Locate the cell with the specified text and output its [X, Y] center coordinate. 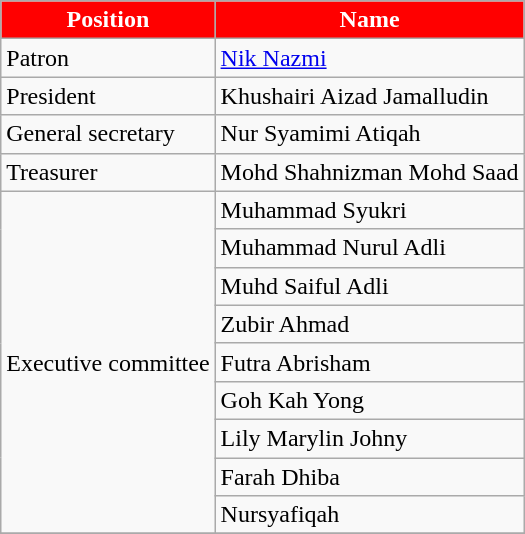
Muhd Saiful Adli [370, 286]
Muhammad Syukri [370, 210]
Khushairi Aizad Jamalludin [370, 96]
Goh Kah Yong [370, 400]
President [108, 96]
Farah Dhiba [370, 477]
Mohd Shahnizman Mohd Saad [370, 172]
Nur Syamimi Atiqah [370, 134]
Position [108, 20]
Executive committee [108, 362]
General secretary [108, 134]
Patron [108, 58]
Zubir Ahmad [370, 324]
Nursyafiqah [370, 515]
Treasurer [108, 172]
Name [370, 20]
Nik Nazmi [370, 58]
Lily Marylin Johny [370, 438]
Futra Abrisham [370, 362]
Muhammad Nurul Adli [370, 248]
